Scan for the cell matching the given text and deliver its [X, Y] coordinate at center. 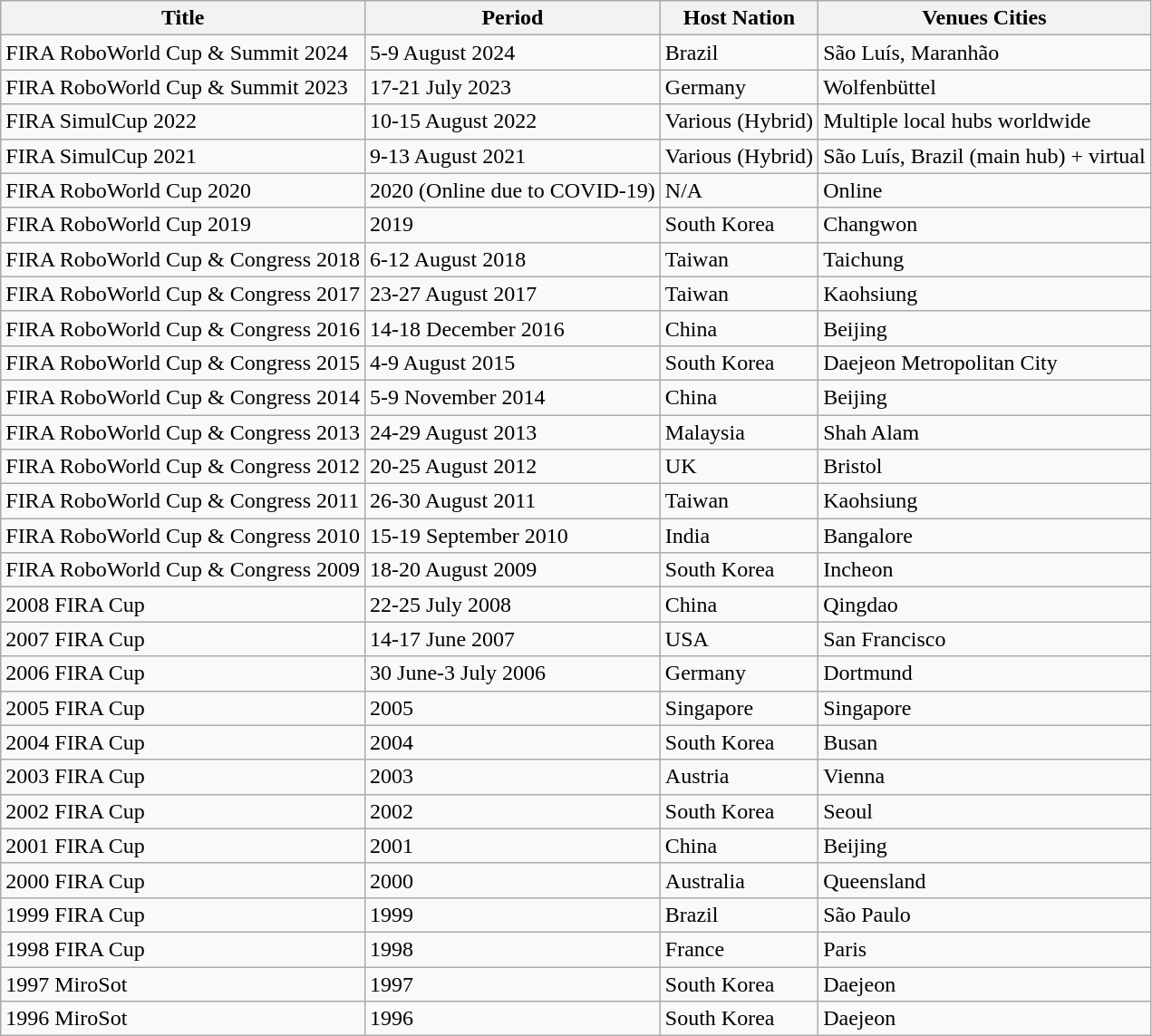
2004 FIRA Cup [183, 742]
Bangalore [984, 536]
14-18 December 2016 [513, 328]
Daejeon Metropolitan City [984, 363]
2000 FIRA Cup [183, 880]
São Paulo [984, 915]
Paris [984, 949]
France [739, 949]
1998 FIRA Cup [183, 949]
1997 MiroSot [183, 983]
2001 FIRA Cup [183, 846]
Incheon [984, 570]
30 June-3 July 2006 [513, 673]
Australia [739, 880]
FIRA SimulCup 2022 [183, 121]
FIRA RoboWorld Cup & Congress 2009 [183, 570]
24-29 August 2013 [513, 432]
1998 [513, 949]
Online [984, 190]
2002 [513, 811]
FIRA RoboWorld Cup & Congress 2012 [183, 467]
UK [739, 467]
18-20 August 2009 [513, 570]
FIRA RoboWorld Cup & Summit 2023 [183, 87]
Austria [739, 777]
Period [513, 18]
2008 FIRA Cup [183, 605]
2000 [513, 880]
6-12 August 2018 [513, 259]
5-9 August 2024 [513, 53]
FIRA RoboWorld Cup & Congress 2014 [183, 397]
FIRA RoboWorld Cup & Congress 2015 [183, 363]
FIRA SimulCup 2021 [183, 156]
20-25 August 2012 [513, 467]
FIRA RoboWorld Cup 2019 [183, 225]
Shah Alam [984, 432]
22-25 July 2008 [513, 605]
1996 [513, 1019]
São Luís, Brazil (main hub) + virtual [984, 156]
10-15 August 2022 [513, 121]
2005 [513, 708]
9-13 August 2021 [513, 156]
5-9 November 2014 [513, 397]
4-9 August 2015 [513, 363]
FIRA RoboWorld Cup & Congress 2013 [183, 432]
26-30 August 2011 [513, 501]
Malaysia [739, 432]
2001 [513, 846]
FIRA RoboWorld Cup & Congress 2017 [183, 294]
USA [739, 639]
1997 [513, 983]
2003 [513, 777]
Queensland [984, 880]
FIRA RoboWorld Cup & Congress 2010 [183, 536]
1999 FIRA Cup [183, 915]
2003 FIRA Cup [183, 777]
FIRA RoboWorld Cup & Congress 2018 [183, 259]
2004 [513, 742]
India [739, 536]
1996 MiroSot [183, 1019]
17-21 July 2023 [513, 87]
Taichung [984, 259]
Multiple local hubs worldwide [984, 121]
N/A [739, 190]
Changwon [984, 225]
FIRA RoboWorld Cup & Congress 2011 [183, 501]
23-27 August 2017 [513, 294]
2019 [513, 225]
Vienna [984, 777]
1999 [513, 915]
14-17 June 2007 [513, 639]
Host Nation [739, 18]
FIRA RoboWorld Cup & Summit 2024 [183, 53]
Seoul [984, 811]
15-19 September 2010 [513, 536]
FIRA RoboWorld Cup 2020 [183, 190]
Qingdao [984, 605]
San Francisco [984, 639]
Title [183, 18]
2006 FIRA Cup [183, 673]
Bristol [984, 467]
FIRA RoboWorld Cup & Congress 2016 [183, 328]
2007 FIRA Cup [183, 639]
2005 FIRA Cup [183, 708]
2020 (Online due to COVID-19) [513, 190]
São Luís, Maranhão [984, 53]
Wolfenbüttel [984, 87]
2002 FIRA Cup [183, 811]
Dortmund [984, 673]
Busan [984, 742]
Venues Cities [984, 18]
